Find where the given text appears and provide that cell's center as (X, Y) coordinate. 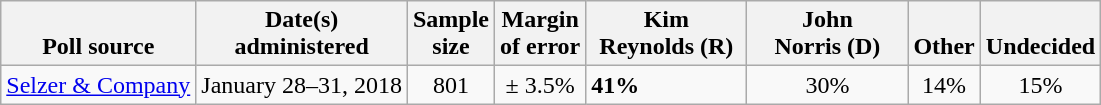
41% (666, 85)
Poll source (98, 34)
January 28–31, 2018 (302, 85)
± 3.5% (540, 85)
Other (944, 34)
801 (450, 85)
15% (1040, 85)
KimReynolds (R) (666, 34)
Selzer & Company (98, 85)
Marginof error (540, 34)
Undecided (1040, 34)
JohnNorris (D) (828, 34)
Date(s)administered (302, 34)
Samplesize (450, 34)
30% (828, 85)
14% (944, 85)
